Locate the cell with the specified text and output its (X, Y) center coordinate. 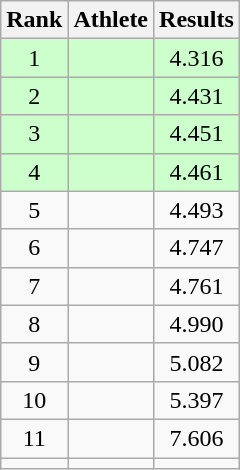
4.761 (197, 286)
7.606 (197, 438)
Rank (34, 20)
10 (34, 400)
4.747 (197, 248)
4.990 (197, 324)
5 (34, 210)
7 (34, 286)
4.431 (197, 96)
4.316 (197, 58)
Results (197, 20)
5.397 (197, 400)
3 (34, 134)
1 (34, 58)
8 (34, 324)
5.082 (197, 362)
11 (34, 438)
4 (34, 172)
4.461 (197, 172)
2 (34, 96)
4.451 (197, 134)
9 (34, 362)
Athlete (111, 20)
4.493 (197, 210)
6 (34, 248)
